Locate the cell with the specified text and output its [X, Y] center coordinate. 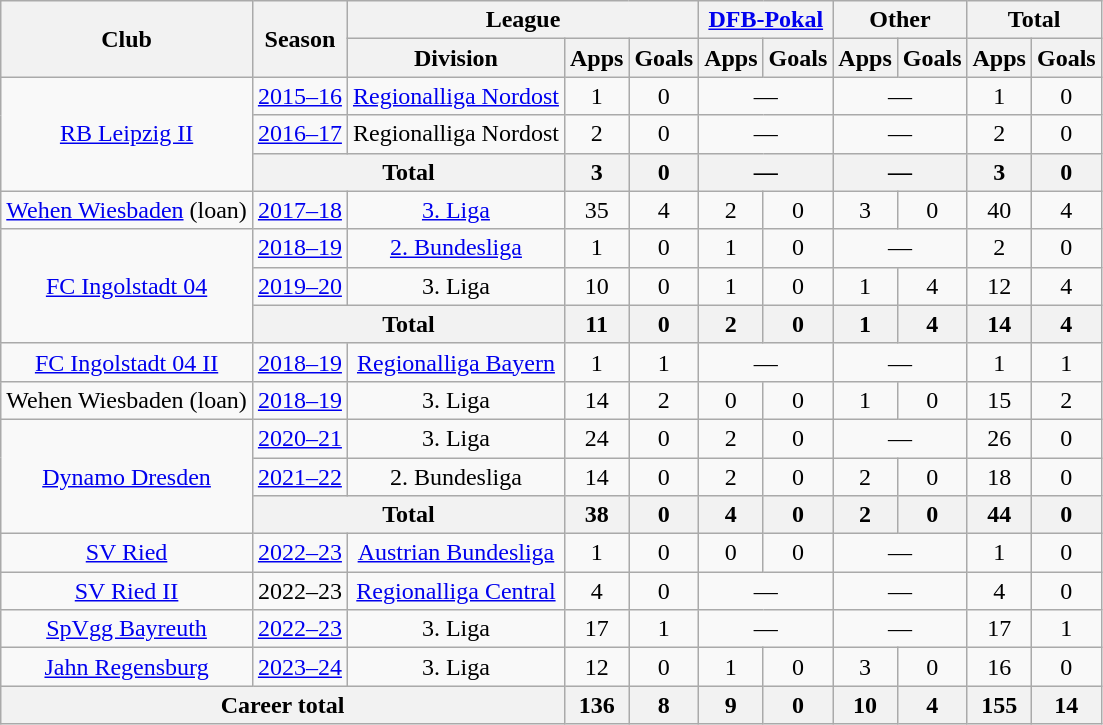
2016–17 [300, 134]
2023–24 [300, 667]
2020–21 [300, 438]
18 [999, 477]
Regionalliga Bayern [456, 362]
24 [596, 438]
SpVgg Bayreuth [127, 629]
Career total [283, 705]
Other [900, 20]
155 [999, 705]
16 [999, 667]
SV Ried II [127, 591]
15 [999, 400]
Regionalliga Central [456, 591]
11 [596, 324]
44 [999, 515]
FC Ingolstadt 04 [127, 286]
League [522, 20]
Jahn Regensburg [127, 667]
2021–22 [300, 477]
Season [300, 39]
2015–16 [300, 96]
SV Ried [127, 553]
DFB-Pokal [766, 20]
38 [596, 515]
40 [999, 210]
2017–18 [300, 210]
RB Leipzig II [127, 134]
Club [127, 39]
FC Ingolstadt 04 II [127, 362]
35 [596, 210]
8 [664, 705]
2019–20 [300, 286]
Dynamo Dresden [127, 476]
Division [456, 58]
9 [731, 705]
136 [596, 705]
Austrian Bundesliga [456, 553]
26 [999, 438]
